Return the (x, y) coordinate for the center point of the cell that contains the specified text.  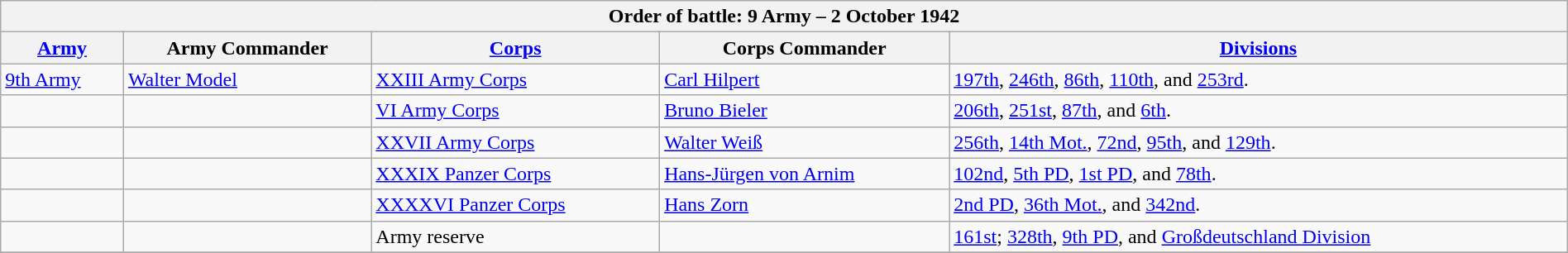
Corps Commander (805, 48)
XXXIX Panzer Corps (516, 174)
9th Army (63, 79)
Bruno Bieler (805, 111)
206th, 251st, 87th, and 6th. (1259, 111)
102nd, 5th PD, 1st PD, and 78th. (1259, 174)
2nd PD, 36th Mot., and 342nd. (1259, 205)
Army Commander (246, 48)
Army reserve (516, 236)
Carl Hilpert (805, 79)
Walter Model (246, 79)
Divisions (1259, 48)
Walter Weiß (805, 142)
Hans Zorn (805, 205)
XXIII Army Corps (516, 79)
256th, 14th Mot., 72nd, 95th, and 129th. (1259, 142)
Army (63, 48)
197th, 246th, 86th, 110th, and 253rd. (1259, 79)
Order of battle: 9 Army – 2 October 1942 (784, 17)
Hans-Jürgen von Arnim (805, 174)
XXXXVI Panzer Corps (516, 205)
Corps (516, 48)
161st; 328th, 9th PD, and Großdeutschland Division (1259, 236)
VI Army Corps (516, 111)
XXVII Army Corps (516, 142)
